Output the [X, Y] coordinate of the center of the cell containing the given text.  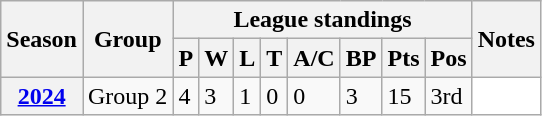
Pts [404, 58]
15 [404, 96]
League standings [322, 20]
3rd [448, 96]
Notes [506, 39]
Pos [448, 58]
BP [361, 58]
T [274, 58]
Group 2 [127, 96]
W [216, 58]
2024 [42, 96]
1 [248, 96]
Group [127, 39]
Season [42, 39]
L [248, 58]
4 [186, 96]
A/C [314, 58]
P [186, 58]
